For the text-containing cell, return its midpoint in [x, y] coordinate format. 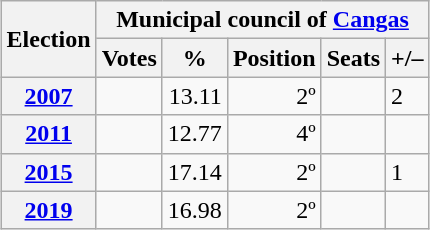
+/– [408, 58]
Votes [129, 58]
Seats [353, 58]
4º [274, 134]
16.98 [194, 210]
% [194, 58]
Election [48, 39]
2007 [48, 96]
2011 [48, 134]
2019 [48, 210]
2015 [48, 172]
2 [408, 96]
1 [408, 172]
13.11 [194, 96]
Municipal council of Cangas [262, 20]
12.77 [194, 134]
Position [274, 58]
17.14 [194, 172]
